Scan for the cell matching the given text and deliver its [X, Y] coordinate at center. 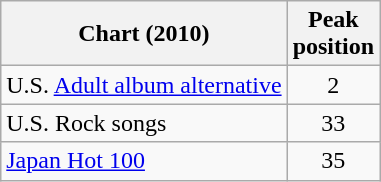
Japan Hot 100 [144, 161]
35 [333, 161]
2 [333, 85]
33 [333, 123]
Chart (2010) [144, 34]
U.S. Adult album alternative [144, 85]
Peakposition [333, 34]
U.S. Rock songs [144, 123]
